Locate the cell with the specified text and output its [X, Y] center coordinate. 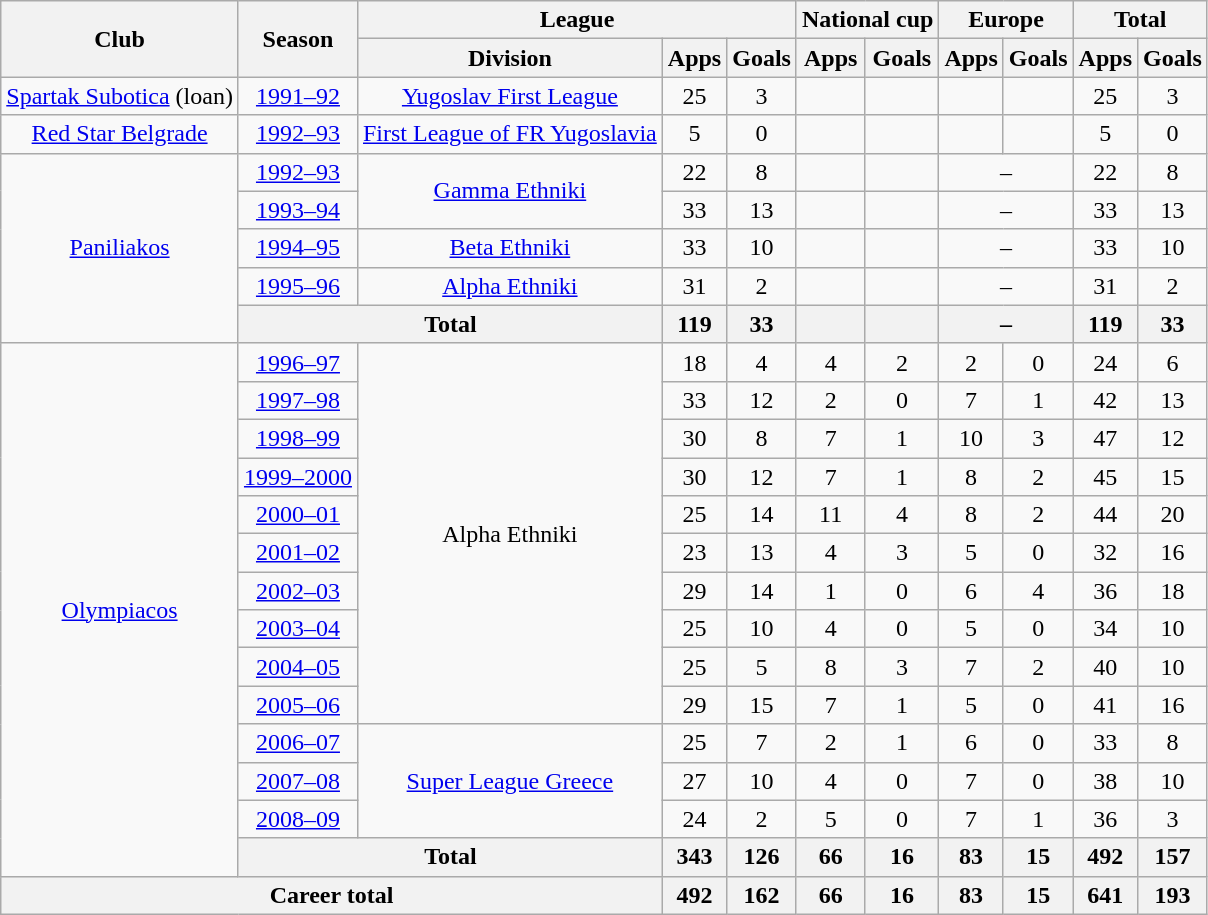
162 [762, 895]
126 [762, 857]
41 [1105, 705]
Super League Greece [510, 781]
2002–03 [298, 591]
42 [1105, 400]
Gamma Ethniki [510, 191]
2000–01 [298, 515]
Yugoslav First League [510, 96]
2004–05 [298, 667]
1993–94 [298, 210]
40 [1105, 667]
Beta Ethniki [510, 248]
1996–97 [298, 362]
1998–99 [298, 438]
343 [694, 857]
157 [1173, 857]
2008–09 [298, 819]
1994–95 [298, 248]
League [576, 20]
Club [120, 39]
1999–2000 [298, 477]
1991–92 [298, 96]
Paniliakos [120, 248]
44 [1105, 515]
2003–04 [298, 629]
34 [1105, 629]
Europe [1006, 20]
2007–08 [298, 781]
23 [694, 553]
641 [1105, 895]
Career total [332, 895]
Red Star Belgrade [120, 134]
Spartak Subotica (loan) [120, 96]
11 [830, 515]
20 [1173, 515]
National cup [867, 20]
Olympiacos [120, 610]
Division [510, 58]
47 [1105, 438]
32 [1105, 553]
2005–06 [298, 705]
38 [1105, 781]
First League of FR Yugoslavia [510, 134]
1995–96 [298, 286]
2001–02 [298, 553]
45 [1105, 477]
Season [298, 39]
2006–07 [298, 743]
27 [694, 781]
193 [1173, 895]
1997–98 [298, 400]
